Determine the [x, y] coordinate at the center of the cell enclosing the given text.  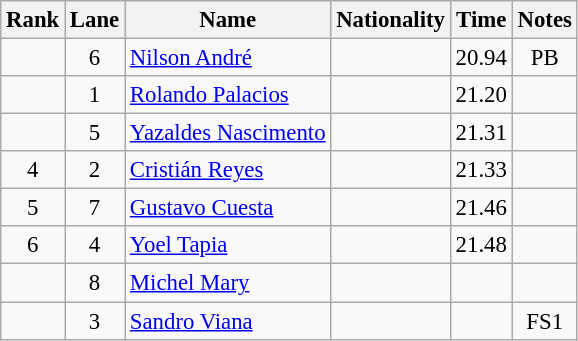
21.48 [481, 245]
Rolando Palacios [228, 95]
21.31 [481, 133]
Yazaldes Nascimento [228, 133]
Lane [95, 20]
Sandro Viana [228, 321]
FS1 [544, 321]
Name [228, 20]
Time [481, 20]
8 [95, 283]
21.20 [481, 95]
2 [95, 170]
Notes [544, 20]
1 [95, 95]
20.94 [481, 58]
Michel Mary [228, 283]
Rank [33, 20]
3 [95, 321]
Gustavo Cuesta [228, 208]
21.33 [481, 170]
Nationality [390, 20]
Cristián Reyes [228, 170]
Nilson André [228, 58]
21.46 [481, 208]
Yoel Tapia [228, 245]
PB [544, 58]
7 [95, 208]
